From the cell containing the given text, extract its center point as (x, y) coordinate. 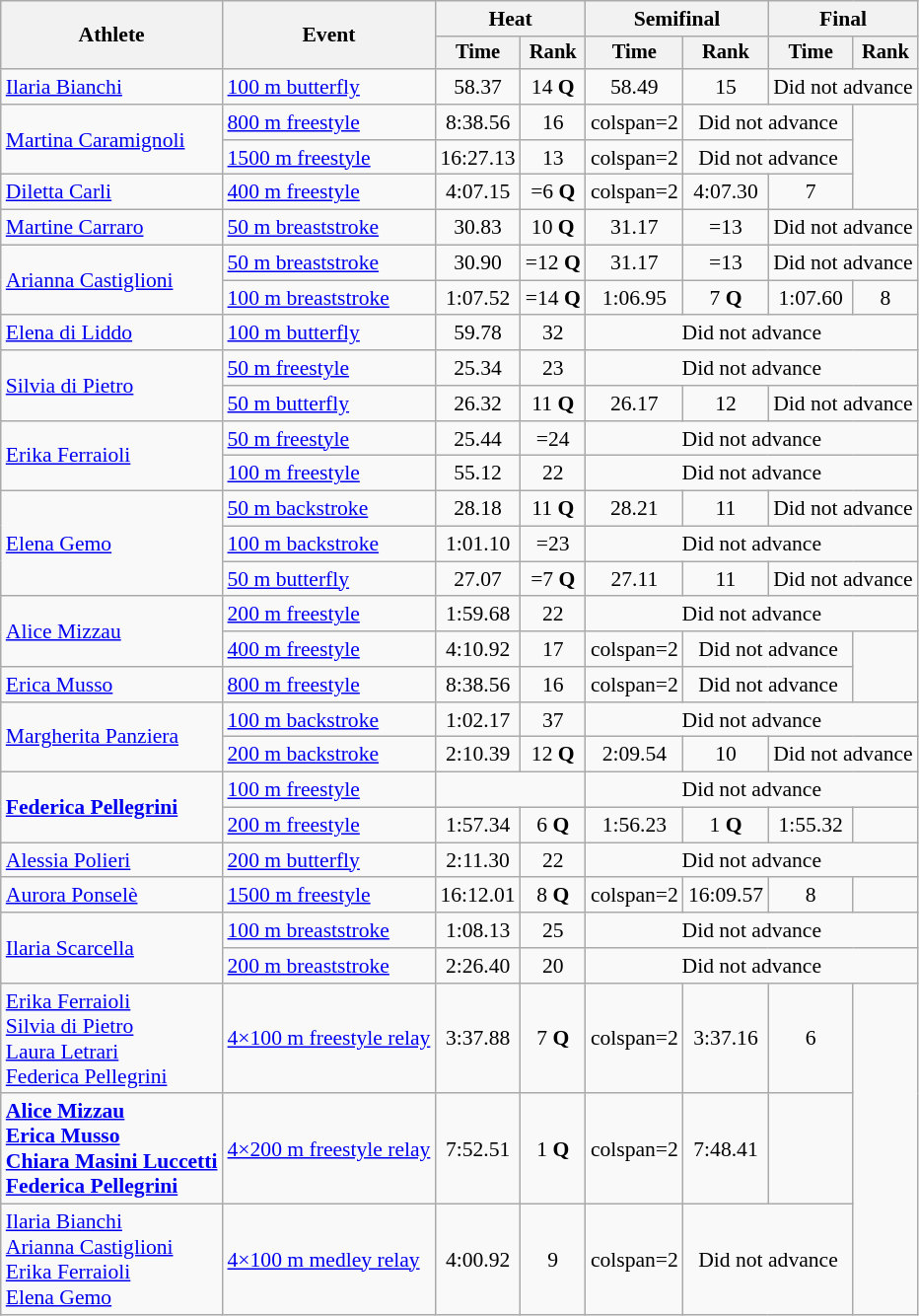
4×100 m medley relay (329, 1260)
Event (329, 36)
4:00.92 (477, 1260)
Silvia di Pietro (112, 385)
200 m backstroke (329, 755)
200 m butterfly (329, 860)
25.44 (477, 439)
1:01.10 (477, 545)
1:55.32 (811, 826)
Heat (510, 19)
7:52.51 (477, 1149)
Diletta Carli (112, 192)
Aurora Ponselè (112, 896)
=6 Q (553, 192)
6 Q (553, 826)
1:59.68 (477, 615)
55.12 (477, 474)
27.11 (635, 579)
2:26.40 (477, 966)
1:07.60 (811, 298)
Margherita Panziera (112, 738)
59.78 (477, 333)
4:07.30 (726, 192)
26.32 (477, 403)
7:48.41 (726, 1149)
Elena Gemo (112, 545)
30.83 (477, 228)
26.17 (635, 403)
Martina Caramignoli (112, 140)
Erika Ferraioli (112, 456)
58.37 (477, 87)
Erika FerraioliSilvia di PietroLaura LetrariFederica Pellegrini (112, 1039)
=7 Q (553, 579)
13 (553, 158)
1:57.34 (477, 826)
16:27.13 (477, 158)
7 (811, 192)
30.90 (477, 263)
=23 (553, 545)
58.49 (635, 87)
9 (553, 1260)
12 Q (553, 755)
1:08.13 (477, 930)
=14 Q (553, 298)
16:12.01 (477, 896)
Semifinal (676, 19)
Ilaria BianchiArianna CastiglioniErika FerraioliElena Gemo (112, 1260)
=24 (553, 439)
25 (553, 930)
17 (553, 649)
28.21 (635, 509)
Athlete (112, 36)
20 (553, 966)
2:11.30 (477, 860)
Final (843, 19)
8 Q (553, 896)
27.07 (477, 579)
Ilaria Bianchi (112, 87)
Alice MizzauErica MussoChiara Masini LuccettiFederica Pellegrini (112, 1149)
4×100 m freestyle relay (329, 1039)
1:06.95 (635, 298)
Federica Pellegrini (112, 807)
15 (726, 87)
10 (726, 755)
14 Q (553, 87)
Alice Mizzau (112, 631)
32 (553, 333)
3:37.16 (726, 1039)
Ilaria Scarcella (112, 947)
10 Q (553, 228)
16:09.57 (726, 896)
200 m breaststroke (329, 966)
Erica Musso (112, 685)
2:09.54 (635, 755)
23 (553, 368)
25.34 (477, 368)
Elena di Liddo (112, 333)
1:07.52 (477, 298)
28.18 (477, 509)
1:02.17 (477, 720)
4:10.92 (477, 649)
Martine Carraro (112, 228)
Arianna Castiglioni (112, 280)
=12 Q (553, 263)
2:10.39 (477, 755)
1:56.23 (635, 826)
3:37.88 (477, 1039)
50 m backstroke (329, 509)
4:07.15 (477, 192)
6 (811, 1039)
12 (726, 403)
37 (553, 720)
4×200 m freestyle relay (329, 1149)
Alessia Polieri (112, 860)
